Detect which cell encompasses the target text, then output its (X, Y) center coordinate. 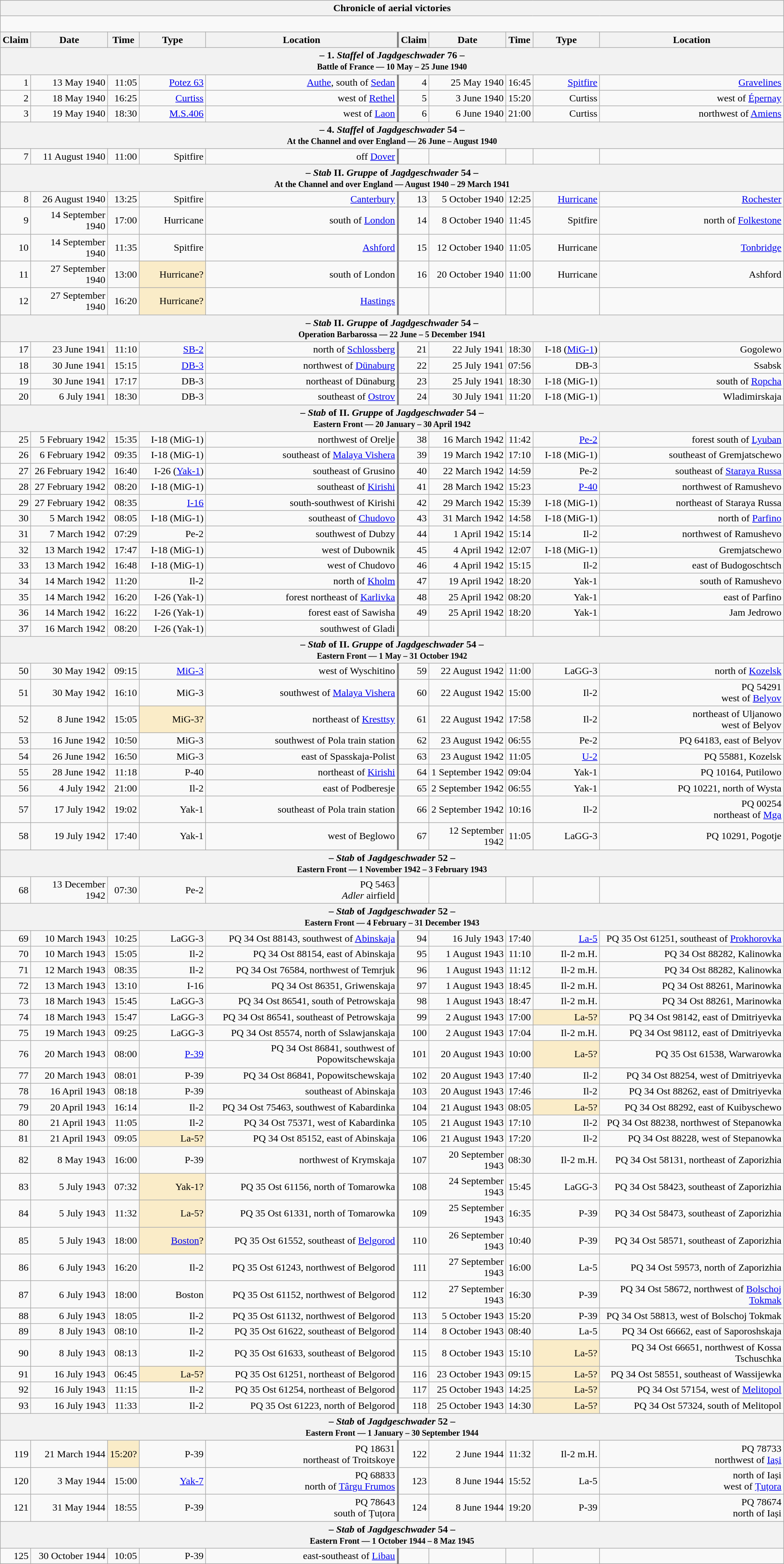
south of Ropcha (691, 381)
31 (16, 534)
M.S.406 (173, 114)
104 (414, 1107)
Yak-7 (173, 1480)
97 (414, 986)
3 May 1944 (69, 1480)
112 (414, 1294)
49 (414, 613)
30 October 1944 (69, 1556)
PQ 64183, east of Belyov (691, 741)
28 (16, 487)
PQ 34 Ost 85574, north of Sslawjanskaja (302, 1033)
north of Kozelsk (691, 671)
15:52 (519, 1480)
Boston (173, 1294)
8 May 1943 (69, 1159)
57 (16, 809)
93 (16, 1406)
west of Beglowo (302, 836)
08:00 (123, 1054)
18:05 (123, 1316)
17:20 (519, 1138)
east of Spasskaja-Polist (302, 756)
– Stab of II. Gruppe of Jagdgeschwader 54 –Eastern Front — 1 May – 31 October 1942 (392, 650)
12 September 1942 (468, 836)
40 (414, 471)
24 September 1943 (468, 1187)
120 (16, 1480)
18:45 (519, 986)
52 (16, 719)
PQ 34 Ost 88262, east of Dmitriyevka (691, 1091)
Ssabsk (691, 365)
16 April 1943 (69, 1091)
south-southwest of Kirishi (302, 502)
– Stab II. Gruppe of Jagdgeschwader 54 –Operation Barbarossa — 22 June – 5 December 1941 (392, 329)
6 February 1942 (69, 455)
1 (16, 82)
10:05 (123, 1556)
8 June 1942 (69, 719)
47 (414, 581)
77 (16, 1075)
09:35 (123, 455)
west of Dubownik (302, 550)
Gogolewo (691, 350)
PQ 00254northeast of Mga (691, 809)
51 (16, 693)
08:01 (123, 1075)
92 (16, 1390)
north of Parfino (691, 518)
northeast of Staraya Russa (691, 502)
5 (414, 98)
southeast of Malaya Vishera (302, 455)
72 (16, 986)
15:35 (123, 439)
16:22 (123, 613)
95 (414, 954)
PQ 78674 north of Iași (691, 1508)
18:55 (123, 1508)
PQ 10164, Putilowo (691, 772)
5 October 1943 (468, 1316)
29 (16, 502)
4 (414, 82)
17:58 (519, 719)
19 April 1942 (468, 581)
36 (16, 613)
PQ 35 Ost 61251, southeast of Prokhorovka (691, 938)
southeast of Chudovo (302, 518)
10:25 (123, 938)
23 (414, 381)
75 (16, 1033)
southeast of Abinskaja (302, 1091)
PQ 34 Ost 88143, southwest of Abinskaja (302, 938)
PQ 35 Ost 61254, northeast of Belgorod (302, 1390)
20 April 1943 (69, 1107)
13 December 1942 (69, 890)
PQ 34 Ost 58423, southeast of Zaporizhia (691, 1187)
Chronicle of aerial victories (392, 8)
PQ 55881, Kozelsk (691, 756)
PQ 34 Ost 86351, Griwenskaja (302, 986)
80 (16, 1123)
PQ 10291, Pogotje (691, 836)
31 May 1944 (69, 1508)
16 (414, 275)
– Stab of II. Gruppe of Jagdgeschwader 54 –Eastern Front — 20 January – 30 April 1942 (392, 418)
88 (16, 1316)
PQ 34 Ost 86541, southeast of Petrowskaja (302, 1017)
90 (16, 1353)
109 (414, 1214)
PQ 34 Ost 58131, northeast of Zaporizhia (691, 1159)
8 October 1940 (468, 220)
26 August 1940 (69, 199)
12:07 (519, 550)
PQ 18631 northeast of Troitskoye (302, 1454)
west of Épernay (691, 98)
14:30 (519, 1406)
96 (414, 970)
22 March 1942 (468, 471)
41 (414, 487)
100 (414, 1033)
13:00 (123, 275)
16 June 1942 (69, 741)
– Stab II. Gruppe of Jagdgeschwader 54 –At the Channel and over England — August 1940 – 29 March 1941 (392, 178)
09:05 (123, 1138)
66 (414, 809)
northwest of Orelje (302, 439)
58 (16, 836)
PQ 34 Ost 58571, southeast of Zaporizhia (691, 1240)
7 (16, 156)
78 (16, 1091)
Gravelines (691, 82)
16:48 (123, 566)
Canterbury (302, 199)
12:25 (519, 199)
91 (16, 1374)
44 (414, 534)
89 (16, 1331)
4 July 1942 (69, 788)
11:45 (519, 220)
122 (414, 1454)
south of Ramushevo (691, 581)
west of Rethel (302, 98)
21 March 1944 (69, 1454)
7 March 1942 (69, 534)
70 (16, 954)
east of Podberesje (302, 788)
37 (16, 628)
08:30 (519, 1159)
PQ 34 Ost 88228, west of Stepanowka (691, 1138)
Hastings (302, 301)
PQ 34 Ost 66662, east of Saporoshskaja (691, 1331)
10:00 (519, 1054)
Jam Jedrowo (691, 613)
17:04 (519, 1033)
17 (16, 350)
2 (16, 98)
101 (414, 1054)
30 July 1941 (468, 397)
84 (16, 1214)
8 (16, 199)
14 (414, 220)
09:04 (519, 772)
13 May 1940 (69, 82)
southeast of Kirishi (302, 487)
20 (16, 397)
17:17 (123, 381)
13:25 (123, 199)
PQ 35 Ost 61552, southeast of Belgorod (302, 1240)
PQ 35 Ost 61331, north of Tomarowka (302, 1214)
64 (414, 772)
94 (414, 938)
PQ 34 Ost 58672, northwest of Bolschoj Tokmak (691, 1294)
PQ 34 Ost 88254, west of Dmitriyevka (691, 1075)
11 (16, 275)
15:47 (123, 1017)
PQ 68833north of Târgu Frumos (302, 1480)
5 February 1942 (69, 439)
– Stab of Jagdgeschwader 54 –Eastern Front — 1 October 1944 – 8 Maz 1945 (392, 1534)
southwest of Pola train station (302, 741)
PQ 34 Ost 88292, east of Kuibyschewo (691, 1107)
east of Parfino (691, 597)
PQ 34 Ost 75371, west of Kabardinka (302, 1123)
10:40 (519, 1240)
11:18 (123, 772)
10:50 (123, 741)
north of Schlossberg (302, 350)
2 June 1944 (468, 1454)
26 February 1942 (69, 471)
forest south of Lyuban (691, 439)
22 (414, 365)
23 June 1941 (69, 350)
northwest of Dünaburg (302, 365)
3 (16, 114)
U-2 (566, 756)
17 July 1942 (69, 809)
16:25 (123, 98)
Potez 63 (173, 82)
07:32 (123, 1187)
56 (16, 788)
118 (414, 1406)
68 (16, 890)
16:50 (123, 756)
PQ 35 Ost 61633, southeast of Belgorod (302, 1353)
124 (414, 1508)
07:56 (519, 365)
18 May 1940 (69, 98)
123 (414, 1480)
54 (16, 756)
12 March 1943 (69, 970)
105 (414, 1123)
Gremjatschewo (691, 550)
31 March 1942 (468, 518)
22 July 1941 (468, 350)
28 June 1942 (69, 772)
6 June 1940 (468, 114)
19 March 1943 (69, 1033)
48 (414, 597)
110 (414, 1240)
102 (414, 1075)
12 October 1940 (468, 247)
43 (414, 518)
29 March 1942 (468, 502)
PQ 34 Ost 86841, Popowitschewskaja (302, 1075)
15 (414, 247)
PQ 34 Ost 58551, southeast of Wassijewka (691, 1374)
Tonbridge (691, 247)
PQ 34 Ost 76584, northwest of Temrjuk (302, 970)
69 (16, 938)
113 (414, 1316)
114 (414, 1331)
northeast of Uljanowo west of Belyov (691, 719)
14:58 (519, 518)
81 (16, 1138)
74 (16, 1017)
18:47 (519, 1001)
19 (16, 381)
32 (16, 550)
northwest of Krymskaja (302, 1159)
southwest of Gladi (302, 628)
25 September 1943 (468, 1214)
PQ 34 Ost 98112, east of Dmitriyevka (691, 1033)
17:47 (123, 550)
73 (16, 1001)
79 (16, 1107)
34 (16, 581)
11:15 (123, 1390)
12 (16, 301)
PQ 34 Ost 86541, south of Petrowskaja (302, 1001)
117 (414, 1390)
PQ 34 Ost 57154, west of Melitopol (691, 1390)
northwest of Amiens (691, 114)
27 (16, 471)
07:30 (123, 890)
86 (16, 1268)
63 (414, 756)
15:10 (519, 1353)
08:13 (123, 1353)
11:12 (519, 970)
19:02 (123, 809)
PQ 34 Ost 98142, east of Dmitriyevka (691, 1017)
– 1. Staffel of Jagdgeschwader 76 –Battle of France — 10 May – 25 June 1940 (392, 61)
111 (414, 1268)
11:33 (123, 1406)
15:14 (519, 534)
65 (414, 788)
45 (414, 550)
PQ 34 Ost 75463, southwest of Kabardinka (302, 1107)
115 (414, 1353)
16:45 (519, 82)
21 (414, 350)
10 (16, 247)
1 April 1942 (468, 534)
forest northeast of Karlivka (302, 597)
north of Folkestone (691, 220)
PQ 34 Ost 66651, northwest of Kossa Tschuschka (691, 1353)
north of Iași west of Țuțora (691, 1480)
19 July 1942 (69, 836)
08:10 (123, 1331)
PQ 10221, north of Wysta (691, 788)
– Stab of Jagdgeschwader 52 –Eastern Front — 1 January – 30 September 1944 (392, 1427)
PQ 34 Ost 57324, south of Melitopol (691, 1406)
northeast of Kirishi (302, 772)
off Dover (302, 156)
18 (16, 365)
71 (16, 970)
39 (414, 455)
PQ 78733 northwest of Iași (691, 1454)
85 (16, 1240)
11:42 (519, 439)
13 March 1943 (69, 986)
west of Wyschitino (302, 671)
16:35 (519, 1214)
6 July 1941 (69, 397)
67 (414, 836)
5 October 1940 (468, 199)
59 (414, 671)
PQ 35 Ost 61132, northwest of Belgorod (302, 1316)
11 August 1940 (69, 156)
east-southeast of Libau (302, 1556)
20 October 1940 (468, 275)
PQ 35 Ost 61622, southeast of Belgorod (302, 1331)
19 May 1940 (69, 114)
– 4. Staffel of Jagdgeschwader 54 –At the Channel and over England — 26 June – August 1940 (392, 135)
Yak-1? (173, 1187)
106 (414, 1138)
3 June 1940 (468, 98)
PQ 5463Adler airfield (302, 890)
55 (16, 772)
98 (414, 1001)
9 (16, 220)
13:10 (123, 986)
southwest of Malaya Vishera (302, 693)
26 (16, 455)
15:23 (519, 487)
– Stab of Jagdgeschwader 52 –Eastern Front — 1 November 1942 – 3 February 1943 (392, 863)
MiG-3? (173, 719)
11:35 (123, 247)
PQ 35 Ost 61538, Warwarowka (691, 1054)
PQ 34 Ost 88238, northwest of Stepanowka (691, 1123)
116 (414, 1374)
42 (414, 502)
19:20 (519, 1508)
19 March 1942 (468, 455)
southeast of Ostrov (302, 397)
23 October 1943 (468, 1374)
PQ 34 Ost 86841, southwest of Popowitschewskaja (302, 1054)
17:46 (519, 1091)
25 May 1940 (468, 82)
16:10 (123, 693)
southeast of Gremjatschewo (691, 455)
PQ 35 Ost 61251, northeast of Belgorod (302, 1374)
10:16 (519, 809)
07:29 (123, 534)
103 (414, 1091)
northeast of Kresttsy (302, 719)
16:14 (123, 1107)
119 (16, 1454)
PQ 35 Ost 61156, north of Tomarowka (302, 1187)
west of Chudovo (302, 566)
PQ 35 Ost 61243, northwest of Belgorod (302, 1268)
PQ 54291 west of Belyov (691, 693)
northeast of Dünaburg (302, 381)
15:20? (123, 1454)
99 (414, 1017)
62 (414, 741)
PQ 35 Ost 61152, northwest of Belgorod (302, 1294)
08:40 (519, 1331)
08:18 (123, 1091)
PQ 34 Ost 59573, north of Zaporizhia (691, 1268)
108 (414, 1187)
Boston? (173, 1240)
15:39 (519, 502)
southeast of Grusino (302, 471)
Rochester (691, 199)
24 (414, 397)
20 September 1943 (468, 1159)
PQ 34 Ost 58813, west of Bolschoj Tokmak (691, 1316)
82 (16, 1159)
107 (414, 1159)
Wladimirskaja (691, 397)
14:25 (519, 1390)
PQ 34 Ost 58473, southeast of Zaporizhia (691, 1214)
30 (16, 518)
1 September 1942 (468, 772)
125 (16, 1556)
121 (16, 1508)
16:30 (519, 1294)
53 (16, 741)
PQ 78643 south of Țuțora (302, 1508)
09:25 (123, 1033)
PQ 35 Ost 61223, north of Belgorod (302, 1406)
SB-2 (173, 350)
60 (414, 693)
50 (16, 671)
PQ 34 Ost 88154, east of Abinskaja (302, 954)
38 (414, 439)
southeast of Pola train station (302, 809)
north of Kholm (302, 581)
– Stab of Jagdgeschwader 52 –Eastern Front — 4 February – 31 December 1943 (392, 917)
13 (414, 199)
6 (414, 114)
east of Budogoschtsch (691, 566)
87 (16, 1294)
26 June 1942 (69, 756)
forest east of Sawisha (302, 613)
06:45 (123, 1374)
35 (16, 597)
west of Laon (302, 114)
83 (16, 1187)
5 March 1942 (69, 518)
61 (414, 719)
46 (414, 566)
Authe, south of Sedan (302, 82)
southwest of Dubzy (302, 534)
16:40 (123, 471)
25 (16, 439)
southeast of Staraya Russa (691, 471)
26 September 1943 (468, 1240)
PQ 34 Ost 85152, east of Abinskaja (302, 1138)
28 March 1942 (468, 487)
14:59 (519, 471)
76 (16, 1054)
33 (16, 566)
